For the text-containing cell, return its midpoint in [X, Y] coordinate format. 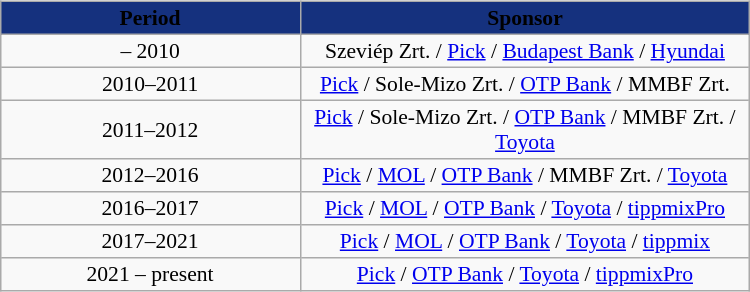
2011–2012 [150, 129]
2016–2017 [150, 208]
2010–2011 [150, 84]
Pick / MOL / OTP Bank / Toyota / tippmixPro [525, 208]
Pick / OTP Bank / Toyota / tippmixPro [525, 274]
Sponsor [525, 18]
Pick / MOL / OTP Bank / MMBF Zrt. / Toyota [525, 176]
Pick / Sole-Mizo Zrt. / OTP Bank / MMBF Zrt. [525, 84]
2021 – present [150, 274]
Pick / MOL / OTP Bank / Toyota / tippmix [525, 242]
Szeviép Zrt. / Pick / Budapest Bank / Hyundai [525, 50]
2012–2016 [150, 176]
Period [150, 18]
2017–2021 [150, 242]
– 2010 [150, 50]
Pick / Sole-Mizo Zrt. / OTP Bank / MMBF Zrt. / Toyota [525, 129]
